Determine the [x, y] coordinate at the center of the cell enclosing the given text.  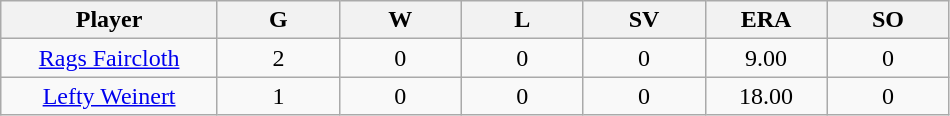
2 [278, 58]
SV [644, 20]
9.00 [766, 58]
SO [888, 20]
Player [110, 20]
ERA [766, 20]
L [522, 20]
G [278, 20]
Lefty Weinert [110, 96]
18.00 [766, 96]
1 [278, 96]
Rags Faircloth [110, 58]
W [400, 20]
